Return the (x, y) coordinate for the center point of the cell that contains the specified text.  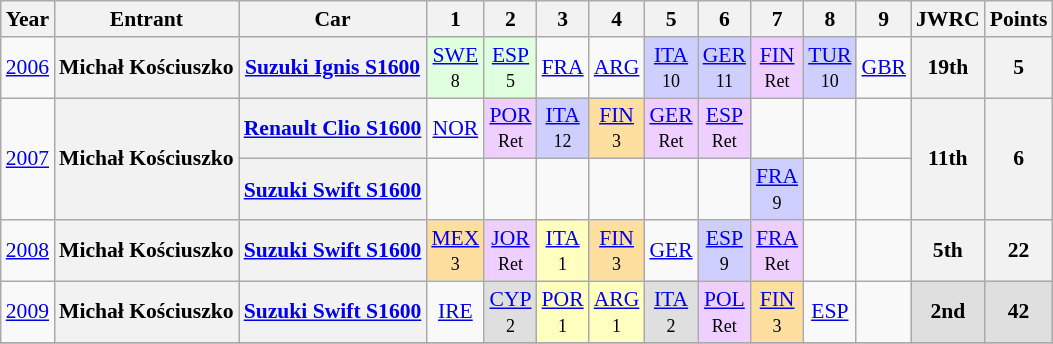
Renault Clio S1600 (333, 128)
8 (830, 19)
JORRet (510, 250)
9 (884, 19)
2007 (28, 159)
ESP (830, 312)
42 (1019, 312)
Car (333, 19)
NOR (455, 128)
ESP5 (510, 68)
GBR (884, 68)
ITA1 (563, 250)
ARG (617, 68)
7 (777, 19)
Entrant (146, 19)
ITA10 (670, 68)
FRA9 (777, 190)
GER11 (724, 68)
3 (563, 19)
2008 (28, 250)
11th (948, 159)
Suzuki Ignis S1600 (333, 68)
2 (510, 19)
22 (1019, 250)
19th (948, 68)
CYP2 (510, 312)
GERRet (670, 128)
5th (948, 250)
ARG1 (617, 312)
4 (617, 19)
ESP9 (724, 250)
PORRet (510, 128)
POR1 (563, 312)
FRARet (777, 250)
TUR10 (830, 68)
MEX3 (455, 250)
1 (455, 19)
ITA2 (670, 312)
JWRC (948, 19)
IRE (455, 312)
GER (670, 250)
2nd (948, 312)
Year (28, 19)
2006 (28, 68)
Points (1019, 19)
SWE8 (455, 68)
FINRet (777, 68)
ESPRet (724, 128)
ITA12 (563, 128)
POLRet (724, 312)
2009 (28, 312)
FRA (563, 68)
